Return [X, Y] of the center of cell containing provided text 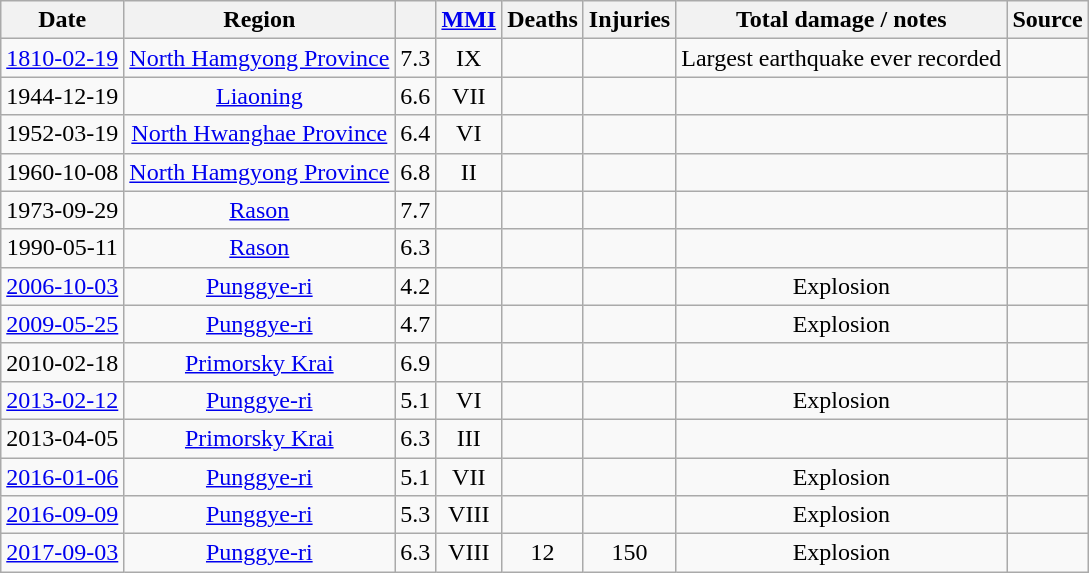
1944-12-19 [62, 96]
1973-09-29 [62, 210]
1952-03-19 [62, 134]
6.8 [416, 172]
IX [469, 58]
4.7 [416, 324]
Region [260, 20]
Largest earthquake ever recorded [842, 58]
2009-05-25 [62, 324]
2013-02-12 [62, 400]
6.6 [416, 96]
2017-09-03 [62, 553]
1960-10-08 [62, 172]
Liaoning [260, 96]
7.7 [416, 210]
1990-05-11 [62, 248]
North Hwanghae Province [260, 134]
2006-10-03 [62, 286]
III [469, 438]
Injuries [629, 20]
12 [543, 553]
2016-01-06 [62, 477]
2010-02-18 [62, 362]
6.9 [416, 362]
7.3 [416, 58]
II [469, 172]
Total damage / notes [842, 20]
Deaths [543, 20]
5.3 [416, 515]
2013-04-05 [62, 438]
2016-09-09 [62, 515]
Source [1048, 20]
6.4 [416, 134]
150 [629, 553]
Date [62, 20]
4.2 [416, 286]
1810-02-19 [62, 58]
MMI [469, 20]
